Scan for the cell matching the given text and deliver its (X, Y) coordinate at center. 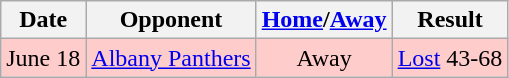
Date (44, 20)
Result (450, 20)
Albany Panthers (171, 58)
Away (324, 58)
Lost 43-68 (450, 58)
June 18 (44, 58)
Home/Away (324, 20)
Opponent (171, 20)
